Provide the (X, Y) coordinate of the cell's center where the given text is located.  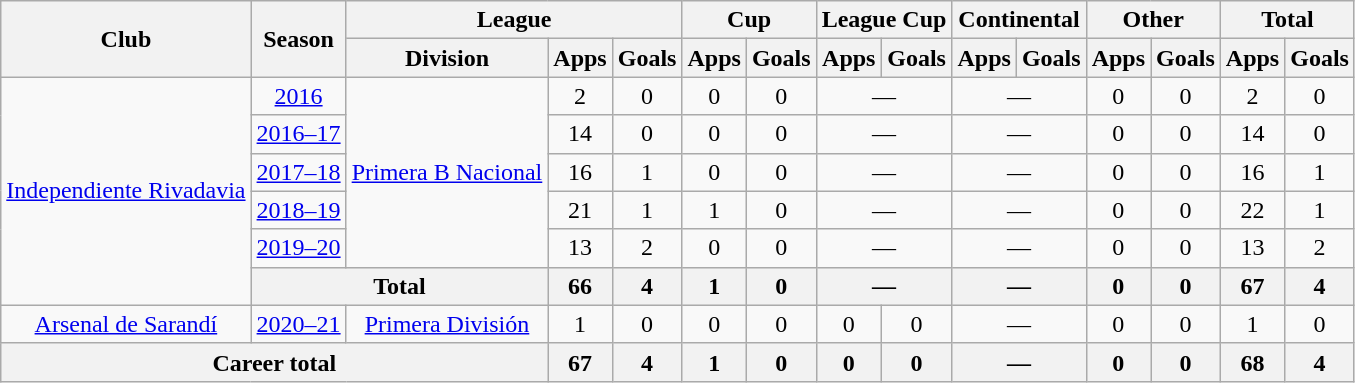
Primera División (447, 324)
Other (1153, 20)
Cup (749, 20)
2020–21 (298, 324)
21 (580, 210)
Career total (274, 362)
2016–17 (298, 134)
2019–20 (298, 248)
Club (126, 39)
Season (298, 39)
League Cup (884, 20)
Division (447, 58)
Independiente Rivadavia (126, 191)
22 (1252, 210)
Arsenal de Sarandí (126, 324)
Continental (1019, 20)
66 (580, 286)
2016 (298, 96)
2017–18 (298, 172)
League (514, 20)
68 (1252, 362)
2018–19 (298, 210)
Primera B Nacional (447, 172)
